Identify which cell holds the provided text, then report its (X, Y) central coordinate. 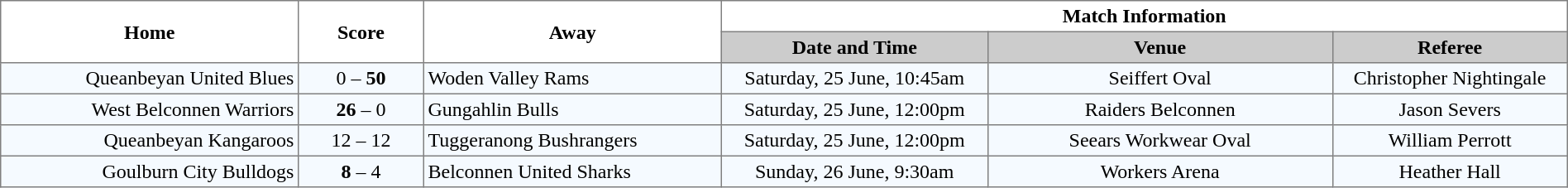
Heather Hall (1450, 171)
26 – 0 (361, 109)
Queanbeyan United Blues (150, 79)
Seears Workwear Oval (1159, 141)
Referee (1450, 47)
8 – 4 (361, 171)
Date and Time (854, 47)
Goulburn City Bulldogs (150, 171)
0 – 50 (361, 79)
Tuggeranong Bushrangers (572, 141)
Seiffert Oval (1159, 79)
Gungahlin Bulls (572, 109)
Christopher Nightingale (1450, 79)
Away (572, 31)
Queanbeyan Kangaroos (150, 141)
Match Information (1145, 17)
Saturday, 25 June, 10:45am (854, 79)
West Belconnen Warriors (150, 109)
Score (361, 31)
Venue (1159, 47)
Belconnen United Sharks (572, 171)
Sunday, 26 June, 9:30am (854, 171)
William Perrott (1450, 141)
Workers Arena (1159, 171)
Raiders Belconnen (1159, 109)
12 – 12 (361, 141)
Jason Severs (1450, 109)
Woden Valley Rams (572, 79)
Home (150, 31)
